Identify which cell holds the provided text, then report its [x, y] central coordinate. 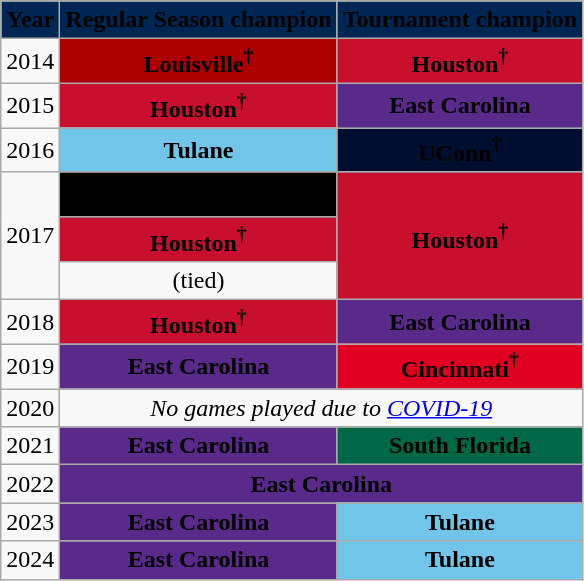
2021 [30, 446]
2019 [30, 366]
Cincinnati† [460, 366]
2015 [30, 106]
UConn† [460, 150]
South Florida [460, 446]
Tournament champion [460, 20]
(tied) [198, 281]
Regular Season champion [198, 20]
2024 [30, 560]
2016 [30, 150]
2017 [30, 236]
2014 [30, 62]
2018 [30, 322]
Year [30, 20]
2022 [30, 484]
UCF† [198, 194]
No games played due to COVID-19 [322, 408]
2020 [30, 408]
2023 [30, 522]
Louisville† [198, 62]
